Identify which cell holds the provided text, then report its (x, y) central coordinate. 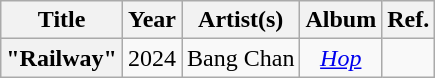
Year (152, 20)
Hop (341, 58)
Title (62, 20)
Artist(s) (241, 20)
Bang Chan (241, 58)
Ref. (408, 20)
"Railway" (62, 58)
2024 (152, 58)
Album (341, 20)
